From the cell containing the given text, extract its center point as (X, Y) coordinate. 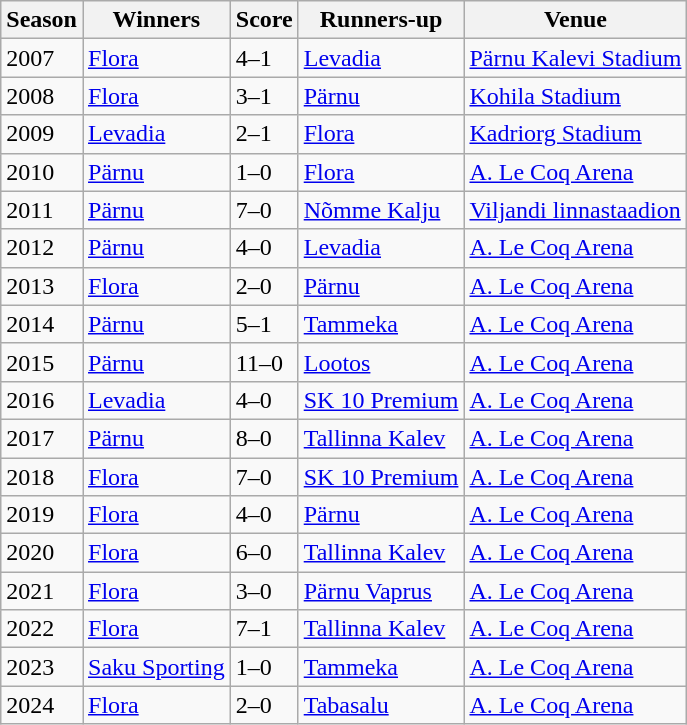
Kadriorg Stadium (576, 134)
2015 (42, 362)
2014 (42, 324)
Pärnu Kalevi Stadium (576, 58)
6–0 (264, 553)
3–1 (264, 96)
2008 (42, 96)
Saku Sporting (156, 667)
11–0 (264, 362)
5–1 (264, 324)
2007 (42, 58)
Viljandi linnastaadion (576, 210)
2013 (42, 286)
4–1 (264, 58)
2020 (42, 553)
Score (264, 20)
2010 (42, 172)
3–0 (264, 591)
Runners-up (381, 20)
2016 (42, 400)
2–1 (264, 134)
8–0 (264, 438)
Kohila Stadium (576, 96)
2011 (42, 210)
Tabasalu (381, 705)
2019 (42, 515)
2012 (42, 248)
Pärnu Vaprus (381, 591)
2022 (42, 629)
Winners (156, 20)
Lootos (381, 362)
2024 (42, 705)
Venue (576, 20)
Nõmme Kalju (381, 210)
7–1 (264, 629)
2017 (42, 438)
Season (42, 20)
2018 (42, 477)
2023 (42, 667)
2021 (42, 591)
2009 (42, 134)
